Return [X, Y] of the center of cell containing provided text 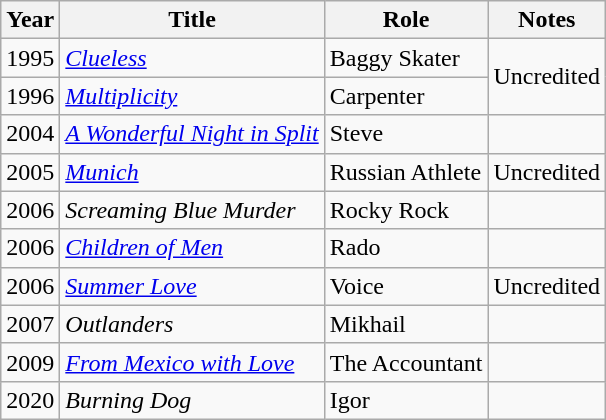
Steve [406, 134]
2004 [30, 134]
Rado [406, 248]
Outlanders [192, 324]
Year [30, 20]
Clueless [192, 58]
Igor [406, 400]
Rocky Rock [406, 210]
The Accountant [406, 362]
Mikhail [406, 324]
Multiplicity [192, 96]
Munich [192, 172]
2007 [30, 324]
Baggy Skater [406, 58]
Voice [406, 286]
Summer Love [192, 286]
Children of Men [192, 248]
Notes [547, 20]
1995 [30, 58]
Burning Dog [192, 400]
Russian Athlete [406, 172]
2009 [30, 362]
2020 [30, 400]
Role [406, 20]
Screaming Blue Murder [192, 210]
Title [192, 20]
1996 [30, 96]
2005 [30, 172]
A Wonderful Night in Split [192, 134]
Carpenter [406, 96]
From Mexico with Love [192, 362]
